For the text-containing cell, return its midpoint in (X, Y) coordinate format. 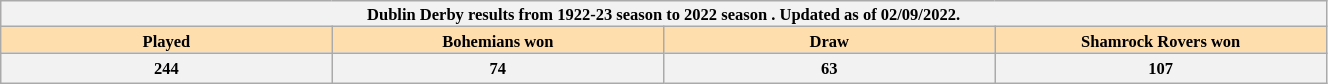
Bohemians won (498, 40)
Draw (830, 40)
Dublin Derby results from 1922-23 season to 2022 season . Updated as of 02/09/2022. (664, 14)
244 (166, 68)
107 (1160, 68)
74 (498, 68)
Shamrock Rovers won (1160, 40)
63 (830, 68)
Played (166, 40)
